Locate the cell with the specified text and output its [x, y] center coordinate. 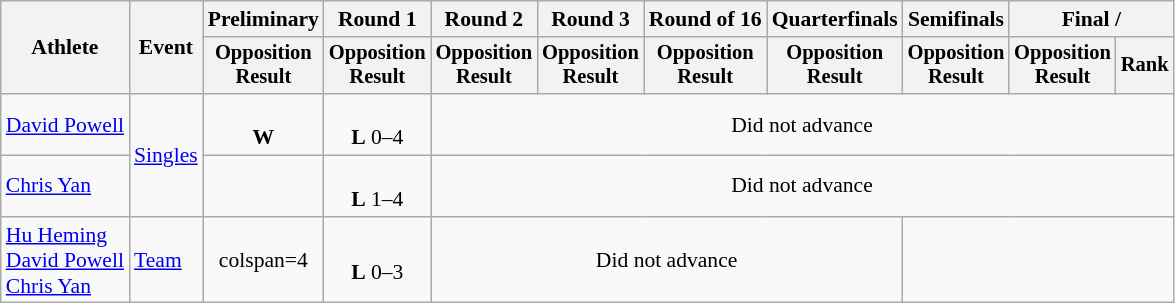
Round 2 [484, 19]
Round 1 [378, 19]
Preliminary [264, 19]
Singles [166, 155]
Athlete [65, 48]
Quarterfinals [835, 19]
W [264, 124]
Round 3 [590, 19]
Chris Yan [65, 186]
David Powell [65, 124]
Rank [1145, 66]
L 0–4 [378, 124]
Event [166, 48]
L 1–4 [378, 186]
Final / [1091, 19]
Round of 16 [706, 19]
Semifinals [956, 19]
